Identify which cell holds the provided text, then report its [X, Y] central coordinate. 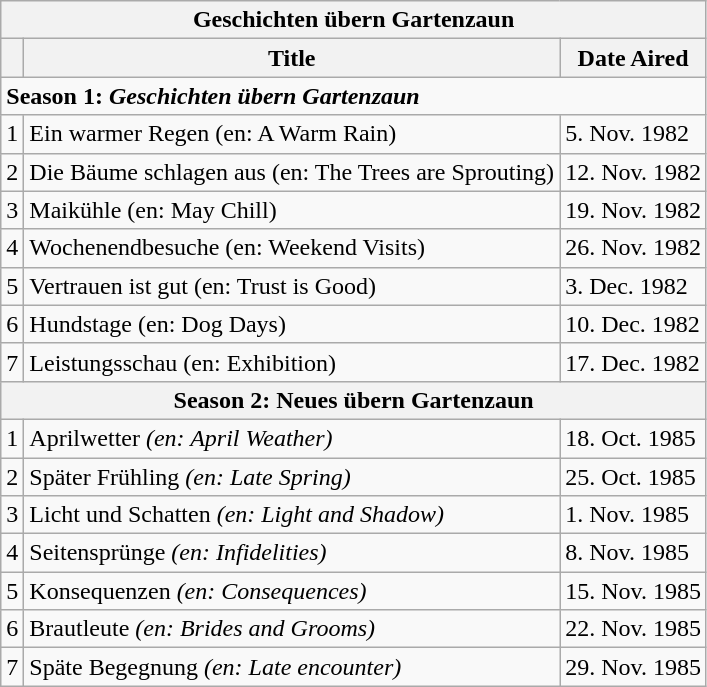
8. Nov. 1985 [634, 553]
17. Dec. 1982 [634, 362]
Vertrauen ist gut (en: Trust is Good) [292, 286]
15. Nov. 1985 [634, 591]
Späte Begegnung (en: Late encounter) [292, 667]
Geschichten übern Gartenzaun [354, 20]
Brautleute (en: Brides and Grooms) [292, 629]
Wochenendbesuche (en: Weekend Visits) [292, 248]
Später Frühling (en: Late Spring) [292, 477]
Aprilwetter (en: April Weather) [292, 438]
19. Nov. 1982 [634, 210]
Date Aired [634, 58]
Konsequenzen (en: Consequences) [292, 591]
Ein warmer Regen (en: A Warm Rain) [292, 134]
10. Dec. 1982 [634, 324]
25. Oct. 1985 [634, 477]
Season 1: Geschichten übern Gartenzaun [354, 96]
Maikühle (en: May Chill) [292, 210]
1. Nov. 1985 [634, 515]
Season 2: Neues übern Gartenzaun [354, 400]
Die Bäume schlagen aus (en: The Trees are Sprouting) [292, 172]
Title [292, 58]
3. Dec. 1982 [634, 286]
Hundstage (en: Dog Days) [292, 324]
5. Nov. 1982 [634, 134]
18. Oct. 1985 [634, 438]
22. Nov. 1985 [634, 629]
Licht und Schatten (en: Light and Shadow) [292, 515]
12. Nov. 1982 [634, 172]
Seitensprünge (en: Infidelities) [292, 553]
Leistungsschau (en: Exhibition) [292, 362]
26. Nov. 1982 [634, 248]
29. Nov. 1985 [634, 667]
